Search for the cell housing the specified text and yield its (x, y) center coordinate. 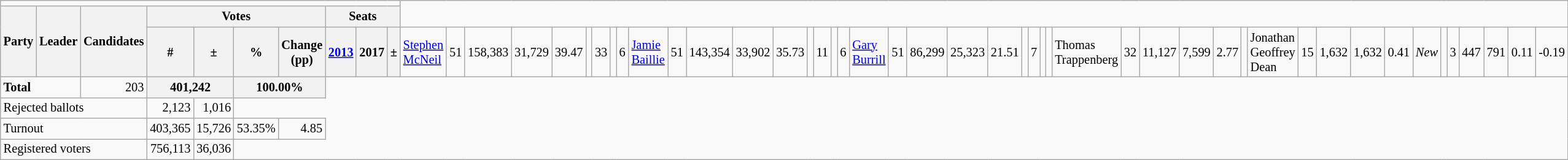
86,299 (927, 52)
New (1427, 52)
35.73 (790, 52)
2013 (341, 52)
447 (1471, 52)
1,016 (214, 108)
11,127 (1159, 52)
Candidates (114, 42)
% (257, 52)
403,365 (170, 129)
Total (41, 87)
7,599 (1197, 52)
2.77 (1228, 52)
25,323 (968, 52)
158,383 (488, 52)
Votes (236, 17)
Thomas Trappenberg (1087, 52)
Registered voters (74, 149)
Gary Burrill (869, 52)
401,242 (190, 87)
53.35% (257, 129)
756,113 (170, 149)
2,123 (170, 108)
Change (pp) (302, 52)
143,354 (710, 52)
Stephen McNeil (424, 52)
11 (823, 52)
3 (1453, 52)
7 (1034, 52)
100.00% (280, 87)
Party (18, 42)
31,729 (532, 52)
Seats (363, 17)
Rejected ballots (74, 108)
33,902 (753, 52)
-0.19 (1552, 52)
4.85 (302, 129)
15,726 (214, 129)
39.47 (569, 52)
203 (114, 87)
# (170, 52)
Jamie Baillie (648, 52)
21.51 (1005, 52)
32 (1130, 52)
15 (1308, 52)
2017 (371, 52)
0.11 (1523, 52)
0.41 (1399, 52)
Turnout (74, 129)
Leader (58, 42)
Jonathan Geoffrey Dean (1273, 52)
791 (1496, 52)
33 (601, 52)
36,036 (214, 149)
